Determine the (x, y) coordinate at the center of the cell enclosing the given text.  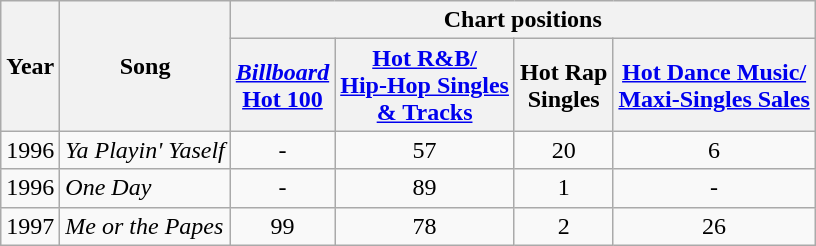
Hot RapSingles (563, 85)
Hot R&B/Hip-Hop Singles& Tracks (425, 85)
Year (30, 66)
Me or the Papes (145, 226)
Chart positions (522, 20)
2 (563, 226)
1997 (30, 226)
Hot Dance Music/Maxi-Singles Sales (714, 85)
6 (714, 150)
One Day (145, 188)
Ya Playin' Yaself (145, 150)
BillboardHot 100 (282, 85)
26 (714, 226)
1 (563, 188)
99 (282, 226)
20 (563, 150)
78 (425, 226)
89 (425, 188)
Song (145, 66)
57 (425, 150)
